For the text-containing cell, return its midpoint in [x, y] coordinate format. 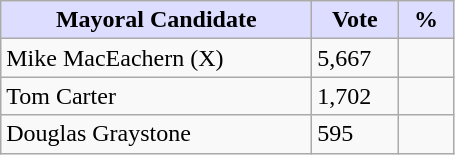
Tom Carter [156, 96]
5,667 [355, 58]
Vote [355, 20]
1,702 [355, 96]
Douglas Graystone [156, 134]
Mike MacEachern (X) [156, 58]
595 [355, 134]
Mayoral Candidate [156, 20]
% [426, 20]
